Pinpoint the cell where the given text exists, returning its [X, Y] midpoint coordinate. 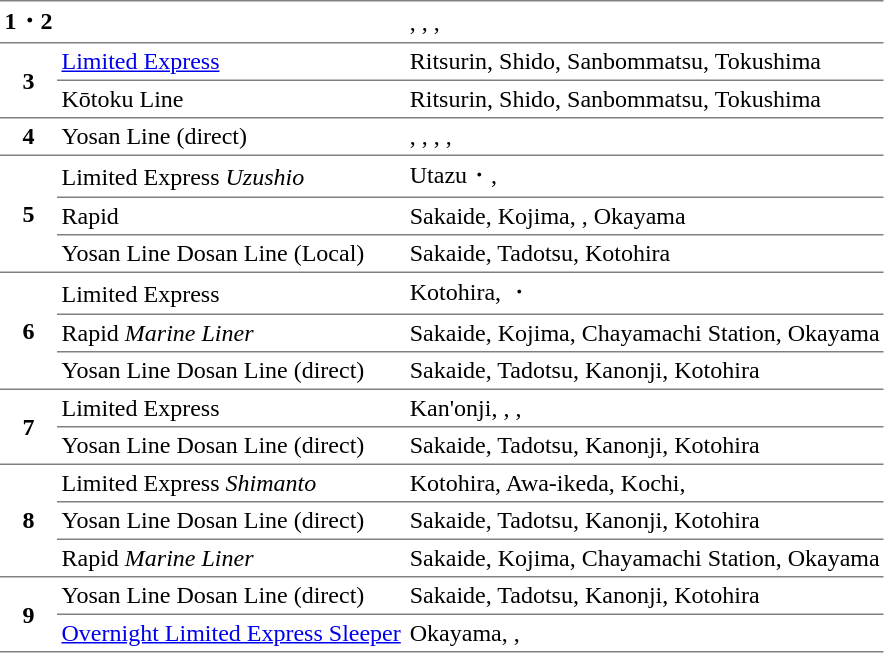
Kotohira, ・ [644, 293]
6 [28, 330]
Kan'onji, , , [644, 408]
Kōtoku Line [231, 99]
Overnight Limited Express Sleeper [231, 633]
9 [28, 614]
4 [28, 137]
8 [28, 520]
Sakaide, Kojima, , Okayama [644, 216]
Limited Express Shimanto [231, 483]
Yosan Line (direct) [231, 137]
1・2 [28, 22]
, , , [644, 22]
7 [28, 426]
Utazu・, [644, 176]
5 [28, 214]
, , , , [644, 137]
Sakaide, Tadotsu, Kotohira [644, 254]
Kotohira, Awa-ikeda, Kochi, [644, 483]
Okayama, , [644, 633]
Yosan Line Dosan Line (Local) [231, 254]
Limited Express Uzushio [231, 176]
3 [28, 80]
Rapid [231, 216]
